Return the (X, Y) coordinate for the center point of the cell that contains the specified text.  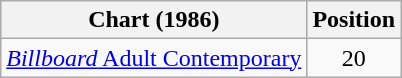
20 (354, 58)
Chart (1986) (154, 20)
Billboard Adult Contemporary (154, 58)
Position (354, 20)
